Output the (X, Y) coordinate of the center of the cell containing the given text.  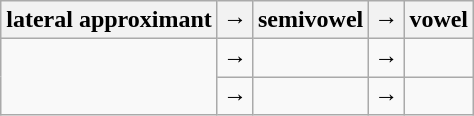
vowel (439, 20)
lateral approximant (110, 20)
semivowel (310, 20)
